Scan for the cell matching the given text and deliver its (x, y) coordinate at center. 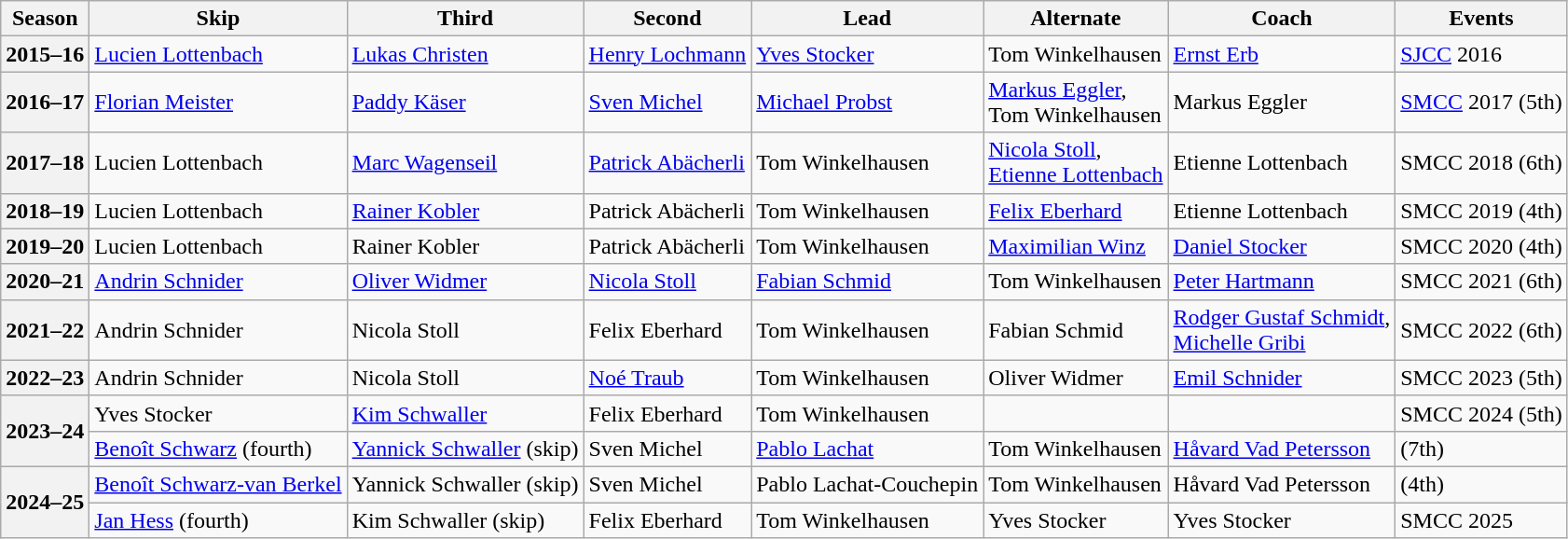
2023–24 (45, 431)
2024–25 (45, 502)
Kim Schwaller (465, 413)
SMCC 2021 (6th) (1481, 282)
(4th) (1481, 484)
Pablo Lachat (867, 449)
2016–17 (45, 103)
Alternate (1076, 19)
(7th) (1481, 449)
Lukas Christen (465, 54)
2020–21 (45, 282)
Paddy Käser (465, 103)
SMCC 2023 (5th) (1481, 378)
SMCC 2020 (4th) (1481, 246)
Events (1481, 19)
Florian Meister (218, 103)
Kim Schwaller (skip) (465, 519)
Lead (867, 19)
2019–20 (45, 246)
Noé Traub (667, 378)
Season (45, 19)
Third (465, 19)
Peter Hartmann (1282, 282)
SMCC 2017 (5th) (1481, 103)
Second (667, 19)
Jan Hess (fourth) (218, 519)
Ernst Erb (1282, 54)
Coach (1282, 19)
2022–23 (45, 378)
SMCC 2022 (6th) (1481, 330)
SMCC 2018 (6th) (1481, 162)
Pablo Lachat-Couchepin (867, 484)
Markus Eggler (1282, 103)
SMCC 2024 (5th) (1481, 413)
2021–22 (45, 330)
SMCC 2019 (4th) (1481, 211)
Michael Probst (867, 103)
2018–19 (45, 211)
2015–16 (45, 54)
Benoît Schwarz-van Berkel (218, 484)
Rodger Gustaf Schmidt,Michelle Gribi (1282, 330)
Benoît Schwarz (fourth) (218, 449)
Nicola Stoll,Etienne Lottenbach (1076, 162)
SMCC 2025 (1481, 519)
Emil Schnider (1282, 378)
Maximilian Winz (1076, 246)
Markus Eggler,Tom Winkelhausen (1076, 103)
SJCC 2016 (1481, 54)
Daniel Stocker (1282, 246)
Skip (218, 19)
Henry Lochmann (667, 54)
Marc Wagenseil (465, 162)
2017–18 (45, 162)
